From the cell containing the given text, extract its center point as [X, Y] coordinate. 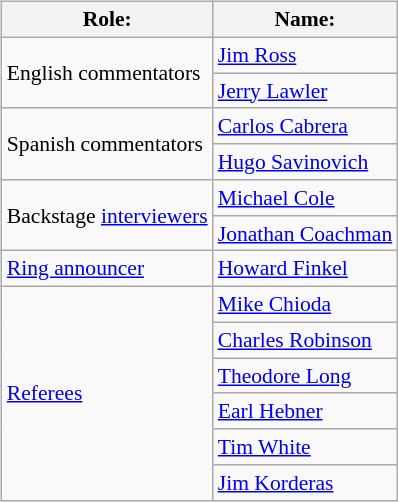
Role: [108, 20]
Jim Korderas [306, 483]
Jonathan Coachman [306, 233]
Jerry Lawler [306, 91]
Mike Chioda [306, 305]
Ring announcer [108, 269]
Theodore Long [306, 376]
Tim White [306, 447]
English commentators [108, 72]
Name: [306, 20]
Charles Robinson [306, 340]
Referees [108, 394]
Backstage interviewers [108, 216]
Earl Hebner [306, 411]
Spanish commentators [108, 144]
Hugo Savinovich [306, 162]
Michael Cole [306, 198]
Jim Ross [306, 55]
Howard Finkel [306, 269]
Carlos Cabrera [306, 126]
